Provide the [x, y] coordinate of the cell's center where the given text is located.  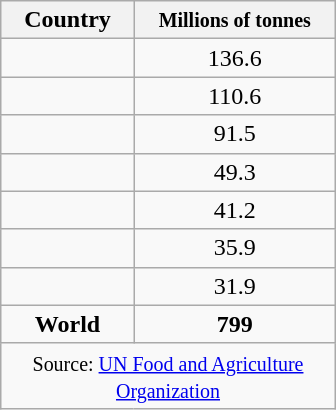
World [68, 324]
35.9 [234, 248]
Millions of tonnes [234, 20]
Country [68, 20]
31.9 [234, 286]
799 [234, 324]
Source: UN Food and Agriculture Organization [168, 376]
49.3 [234, 172]
110.6 [234, 96]
41.2 [234, 210]
136.6 [234, 58]
91.5 [234, 134]
